Locate the cell with the specified text and output its [X, Y] center coordinate. 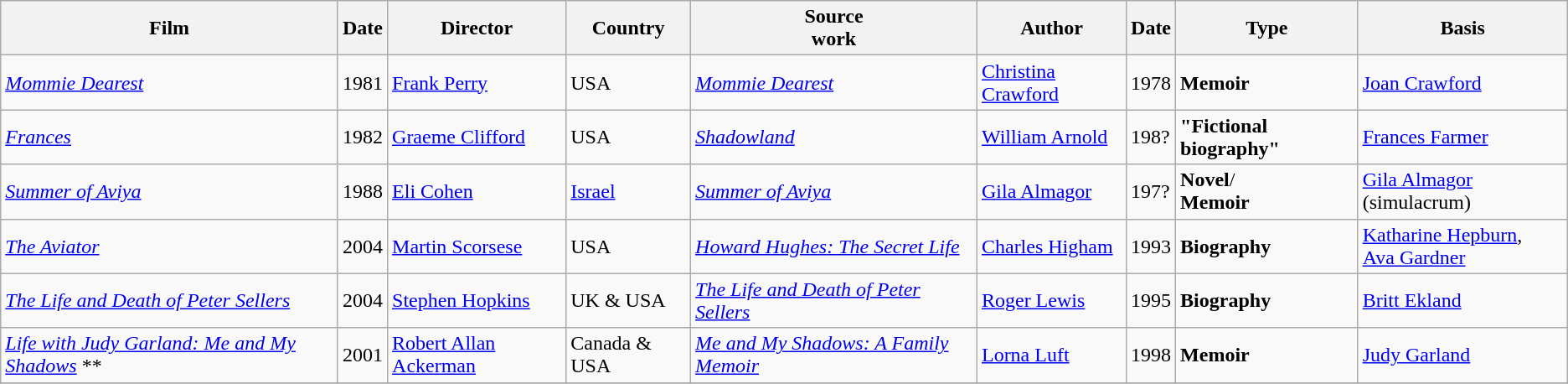
1982 [362, 138]
Basis [1462, 29]
1995 [1151, 300]
UK & USA [628, 300]
1988 [362, 191]
Sourcework [834, 29]
Life with Judy Garland: Me and My Shadows ** [169, 355]
Novel/Memoir [1267, 191]
Director [477, 29]
Graeme Clifford [477, 138]
Joan Crawford [1462, 82]
Christina Crawford [1051, 82]
Canada & USA [628, 355]
Stephen Hopkins [477, 300]
Howard Hughes: The Secret Life [834, 246]
Charles Higham [1051, 246]
Type [1267, 29]
Frances Farmer [1462, 138]
Shadowland [834, 138]
The Aviator [169, 246]
Lorna Luft [1051, 355]
Author [1051, 29]
Gila Almagor [1051, 191]
1978 [1151, 82]
"Fictional biography" [1267, 138]
Britt Ekland [1462, 300]
Martin Scorsese [477, 246]
2001 [362, 355]
1998 [1151, 355]
Roger Lewis [1051, 300]
Israel [628, 191]
Robert Allan Ackerman [477, 355]
Film [169, 29]
Katharine Hepburn,Ava Gardner [1462, 246]
Eli Cohen [477, 191]
1993 [1151, 246]
William Arnold [1051, 138]
Judy Garland [1462, 355]
197? [1151, 191]
Country [628, 29]
1981 [362, 82]
Gila Almagor (simulacrum) [1462, 191]
198? [1151, 138]
Frank Perry [477, 82]
Me and My Shadows: A Family Memoir [834, 355]
Frances [169, 138]
